Output the (X, Y) coordinate of the center of the cell containing the given text.  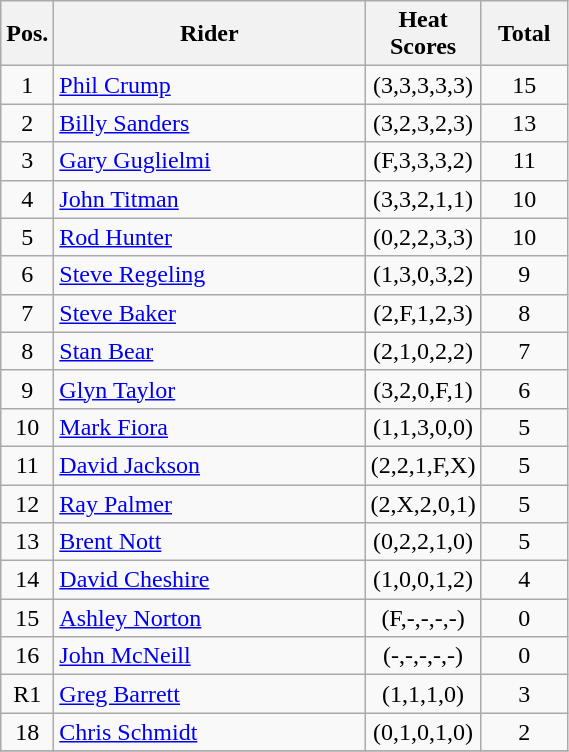
Total (524, 34)
1 (28, 85)
(2,1,0,2,2) (423, 351)
(3,2,3,2,3) (423, 123)
(1,0,0,1,2) (423, 580)
Ashley Norton (210, 618)
John Titman (210, 199)
(3,2,0,F,1) (423, 389)
Ray Palmer (210, 503)
Pos. (28, 34)
16 (28, 656)
R1 (28, 694)
12 (28, 503)
(2,2,1,F,X) (423, 465)
Greg Barrett (210, 694)
Rod Hunter (210, 237)
Glyn Taylor (210, 389)
Brent Nott (210, 542)
David Cheshire (210, 580)
Phil Crump (210, 85)
(0,1,0,1,0) (423, 732)
18 (28, 732)
(3,3,2,1,1) (423, 199)
Stan Bear (210, 351)
(1,3,0,3,2) (423, 275)
(1,1,1,0) (423, 694)
(-,-,-,-,-) (423, 656)
David Jackson (210, 465)
(0,2,2,3,3) (423, 237)
(1,1,3,0,0) (423, 427)
(3,3,3,3,3) (423, 85)
Steve Regeling (210, 275)
(2,F,1,2,3) (423, 313)
14 (28, 580)
Gary Guglielmi (210, 161)
Heat Scores (423, 34)
Rider (210, 34)
Billy Sanders (210, 123)
(2,X,2,0,1) (423, 503)
Steve Baker (210, 313)
(F,-,-,-,-) (423, 618)
John McNeill (210, 656)
Chris Schmidt (210, 732)
Mark Fiora (210, 427)
(F,3,3,3,2) (423, 161)
(0,2,2,1,0) (423, 542)
